Scan for the cell matching the given text and deliver its [x, y] coordinate at center. 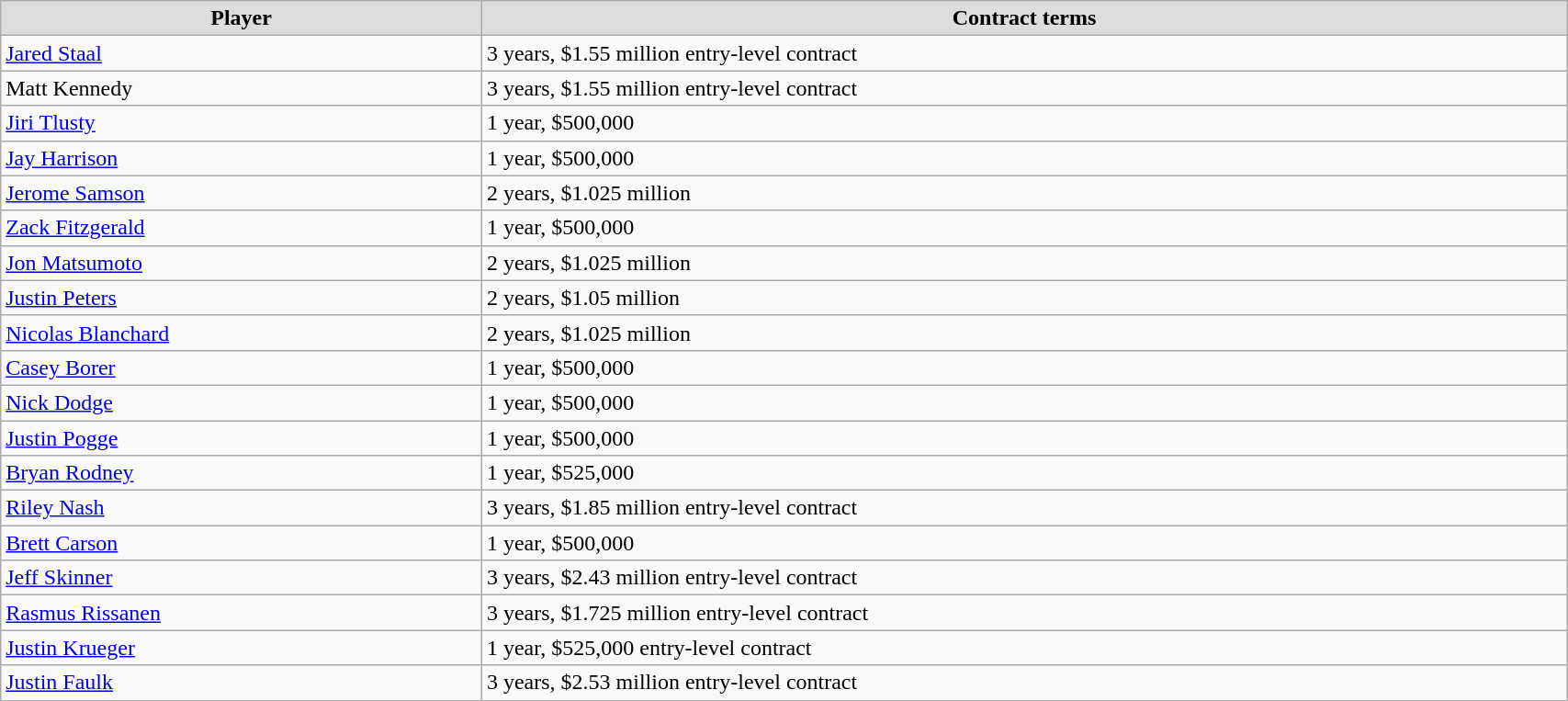
Contract terms [1023, 18]
Player [242, 18]
Jared Staal [242, 53]
1 year, $525,000 [1023, 473]
Nick Dodge [242, 402]
Jay Harrison [242, 158]
Justin Peters [242, 298]
Justin Krueger [242, 648]
Riley Nash [242, 508]
Jon Matsumoto [242, 263]
Justin Pogge [242, 438]
Brett Carson [242, 543]
3 years, $2.53 million entry-level contract [1023, 683]
Casey Borer [242, 367]
Jeff Skinner [242, 578]
Bryan Rodney [242, 473]
Zack Fitzgerald [242, 228]
Nicolas Blanchard [242, 333]
3 years, $2.43 million entry-level contract [1023, 578]
Rasmus Rissanen [242, 613]
1 year, $525,000 entry-level contract [1023, 648]
3 years, $1.725 million entry-level contract [1023, 613]
Justin Faulk [242, 683]
Jiri Tlusty [242, 123]
Jerome Samson [242, 193]
3 years, $1.85 million entry-level contract [1023, 508]
Matt Kennedy [242, 88]
2 years, $1.05 million [1023, 298]
